Scan for the cell matching the given text and deliver its (X, Y) coordinate at center. 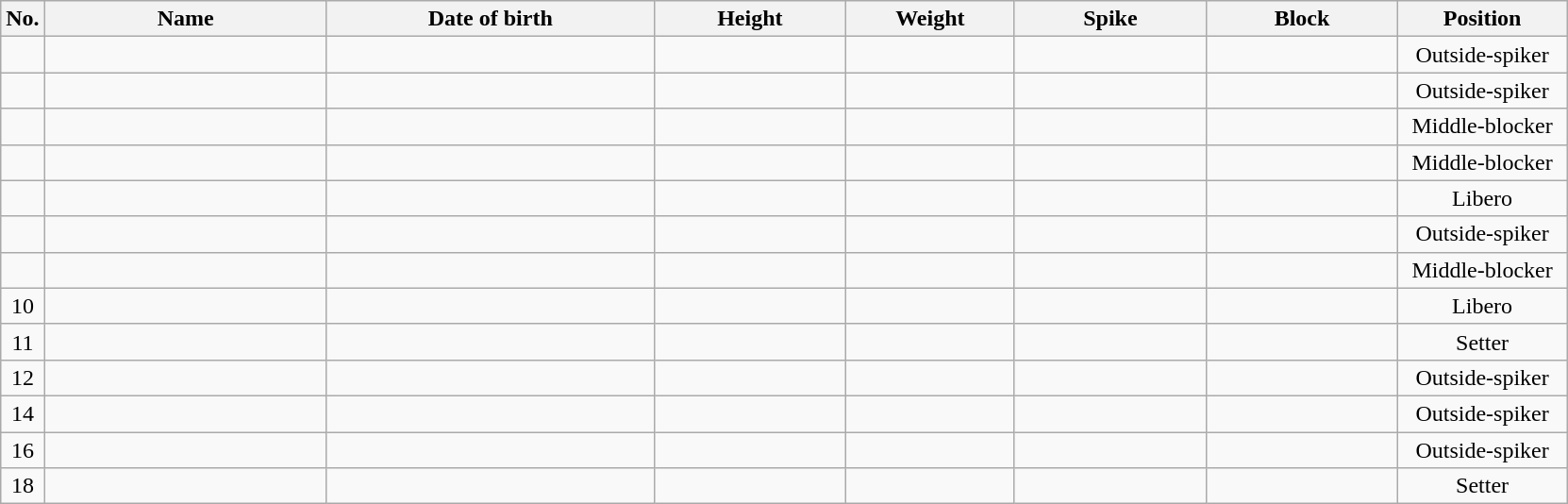
16 (23, 450)
Position (1483, 19)
No. (23, 19)
Block (1302, 19)
11 (23, 342)
Date of birth (491, 19)
Spike (1109, 19)
Height (749, 19)
12 (23, 378)
10 (23, 306)
Name (185, 19)
14 (23, 413)
Weight (930, 19)
18 (23, 486)
